Pinpoint the cell where the given text exists, returning its (X, Y) midpoint coordinate. 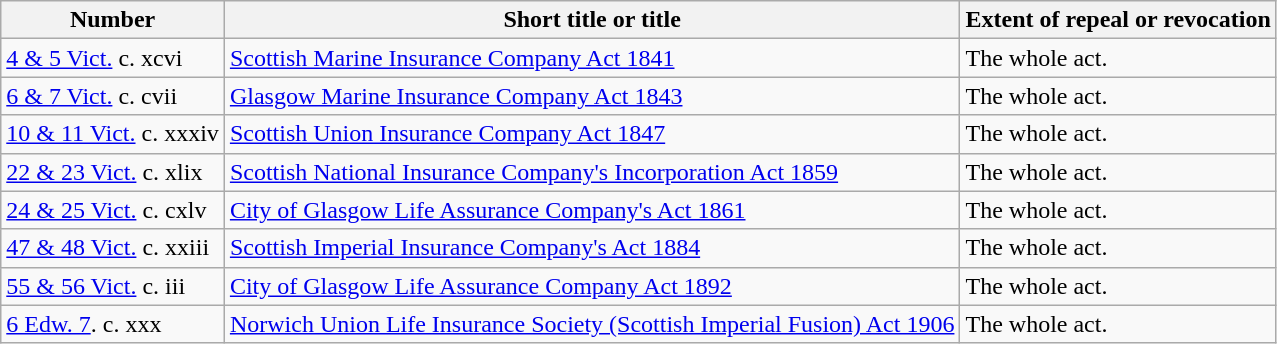
4 & 5 Vict. c. xcvi (113, 58)
Short title or title (592, 20)
City of Glasgow Life Assurance Company Act 1892 (592, 286)
6 & 7 Vict. c. cvii (113, 96)
Scottish Imperial Insurance Company's Act 1884 (592, 248)
City of Glasgow Life Assurance Company's Act 1861 (592, 210)
Glasgow Marine Insurance Company Act 1843 (592, 96)
6 Edw. 7. c. xxx (113, 324)
Number (113, 20)
Scottish Union Insurance Company Act 1847 (592, 134)
55 & 56 Vict. c. iii (113, 286)
Norwich Union Life Insurance Society (Scottish Imperial Fusion) Act 1906 (592, 324)
47 & 48 Vict. c. xxiii (113, 248)
10 & 11 Vict. c. xxxiv (113, 134)
24 & 25 Vict. c. cxlv (113, 210)
Scottish Marine Insurance Company Act 1841 (592, 58)
22 & 23 Vict. c. xlix (113, 172)
Extent of repeal or revocation (1118, 20)
Scottish National Insurance Company's Incorporation Act 1859 (592, 172)
